Search for the cell housing the specified text and yield its [X, Y] center coordinate. 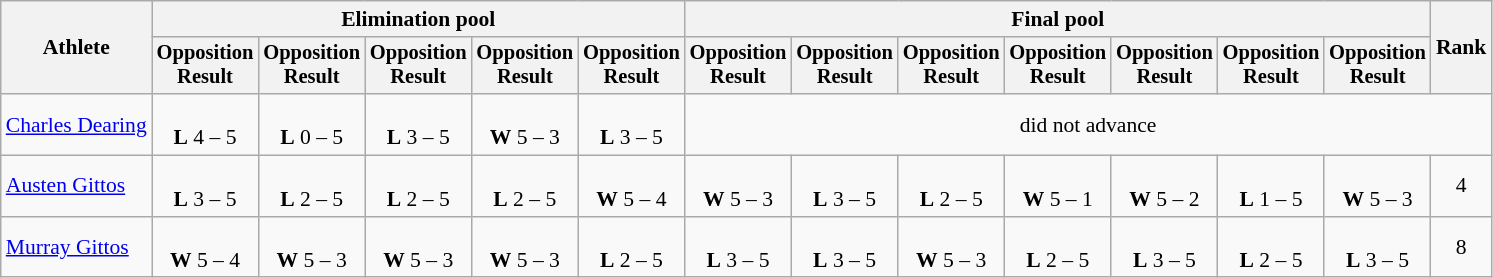
Charles Dearing [76, 124]
did not advance [1088, 124]
W 5 – 1 [1058, 186]
4 [1462, 186]
Rank [1462, 48]
Athlete [76, 48]
L 0 – 5 [312, 124]
8 [1462, 248]
L 4 – 5 [206, 124]
Austen Gittos [76, 186]
Murray Gittos [76, 248]
L 1 – 5 [1272, 186]
W 5 – 2 [1164, 186]
Final pool [1058, 19]
Elimination pool [418, 19]
